Output the [x, y] coordinate of the center of the cell containing the given text.  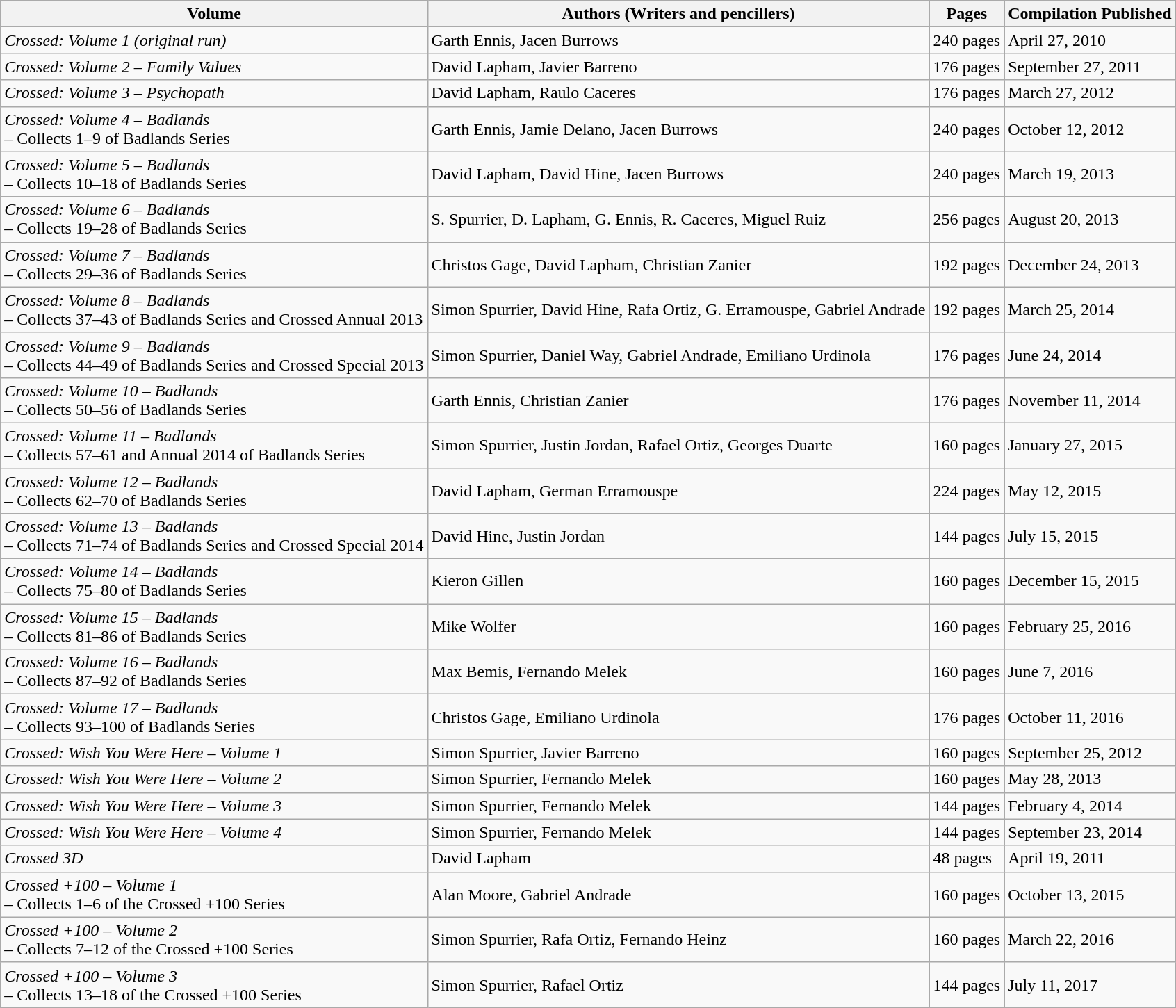
November 11, 2014 [1090, 400]
Crossed +100 – Volume 1– Collects 1–6 of the Crossed +100 Series [214, 894]
Crossed: Volume 12 – Badlands– Collects 62–70 of Badlands Series [214, 491]
224 pages [967, 491]
Crossed: Volume 2 – Family Values [214, 67]
Kieron Gillen [678, 581]
March 25, 2014 [1090, 310]
Christos Gage, David Lapham, Christian Zanier [678, 264]
May 12, 2015 [1090, 491]
Crossed: Volume 3 – Psychopath [214, 93]
S. Spurrier, D. Lapham, G. Ennis, R. Caceres, Miguel Ruiz [678, 220]
Compilation Published [1090, 14]
David Lapham, Javier Barreno [678, 67]
Volume [214, 14]
Crossed: Volume 1 (original run) [214, 40]
Mike Wolfer [678, 627]
February 25, 2016 [1090, 627]
Simon Spurrier, Rafa Ortiz, Fernando Heinz [678, 940]
48 pages [967, 859]
Crossed: Volume 17 – Badlands– Collects 93–100 of Badlands Series [214, 717]
Crossed: Volume 7 – Badlands– Collects 29–36 of Badlands Series [214, 264]
Crossed: Volume 13 – Badlands– Collects 71–74 of Badlands Series and Crossed Special 2014 [214, 537]
October 11, 2016 [1090, 717]
Pages [967, 14]
David Lapham, Raulo Caceres [678, 93]
Crossed: Wish You Were Here – Volume 3 [214, 806]
Simon Spurrier, Javier Barreno [678, 753]
Crossed: Volume 9 – Badlands– Collects 44–49 of Badlands Series and Crossed Special 2013 [214, 355]
Christos Gage, Emiliano Urdinola [678, 717]
David Lapham, David Hine, Jacen Burrows [678, 174]
Crossed: Volume 14 – Badlands– Collects 75–80 of Badlands Series [214, 581]
October 12, 2012 [1090, 129]
March 22, 2016 [1090, 940]
Crossed 3D [214, 859]
Crossed: Volume 4 – Badlands– Collects 1–9 of Badlands Series [214, 129]
Simon Spurrier, Rafael Ortiz [678, 984]
Crossed: Wish You Were Here – Volume 4 [214, 832]
May 28, 2013 [1090, 779]
Crossed: Volume 8 – Badlands– Collects 37–43 of Badlands Series and Crossed Annual 2013 [214, 310]
June 24, 2014 [1090, 355]
Simon Spurrier, Justin Jordan, Rafael Ortiz, Georges Duarte [678, 445]
Garth Ennis, Jamie Delano, Jacen Burrows [678, 129]
August 20, 2013 [1090, 220]
David Lapham, German Erramouspe [678, 491]
David Lapham [678, 859]
July 15, 2015 [1090, 537]
Crossed: Volume 10 – Badlands– Collects 50–56 of Badlands Series [214, 400]
July 11, 2017 [1090, 984]
Crossed: Volume 15 – Badlands– Collects 81–86 of Badlands Series [214, 627]
Crossed +100 – Volume 2– Collects 7–12 of the Crossed +100 Series [214, 940]
December 15, 2015 [1090, 581]
Crossed: Volume 5 – Badlands– Collects 10–18 of Badlands Series [214, 174]
Crossed: Volume 6 – Badlands– Collects 19–28 of Badlands Series [214, 220]
256 pages [967, 220]
February 4, 2014 [1090, 806]
Crossed +100 – Volume 3– Collects 13–18 of the Crossed +100 Series [214, 984]
Crossed: Wish You Were Here – Volume 2 [214, 779]
Max Bemis, Fernando Melek [678, 672]
Crossed: Volume 11 – Badlands– Collects 57–61 and Annual 2014 of Badlands Series [214, 445]
March 19, 2013 [1090, 174]
Simon Spurrier, Daniel Way, Gabriel Andrade, Emiliano Urdinola [678, 355]
March 27, 2012 [1090, 93]
September 25, 2012 [1090, 753]
Garth Ennis, Christian Zanier [678, 400]
Alan Moore, Gabriel Andrade [678, 894]
June 7, 2016 [1090, 672]
Authors (Writers and pencillers) [678, 14]
September 23, 2014 [1090, 832]
October 13, 2015 [1090, 894]
January 27, 2015 [1090, 445]
September 27, 2011 [1090, 67]
April 19, 2011 [1090, 859]
December 24, 2013 [1090, 264]
Garth Ennis, Jacen Burrows [678, 40]
April 27, 2010 [1090, 40]
Crossed: Volume 16 – Badlands– Collects 87–92 of Badlands Series [214, 672]
Simon Spurrier, David Hine, Rafa Ortiz, G. Erramouspe, Gabriel Andrade [678, 310]
Crossed: Wish You Were Here – Volume 1 [214, 753]
David Hine, Justin Jordan [678, 537]
